For the text-containing cell, return its midpoint in (x, y) coordinate format. 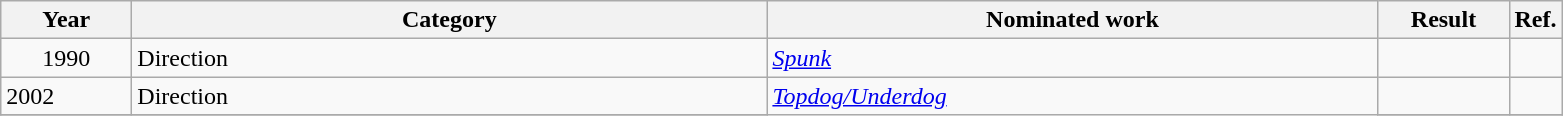
Ref. (1536, 20)
1990 (66, 58)
Topdog/Underdog (1072, 96)
Nominated work (1072, 20)
2002 (66, 96)
Year (66, 20)
Spunk (1072, 58)
Result (1444, 20)
Category (450, 20)
